Output the (x, y) coordinate of the center of the cell containing the given text.  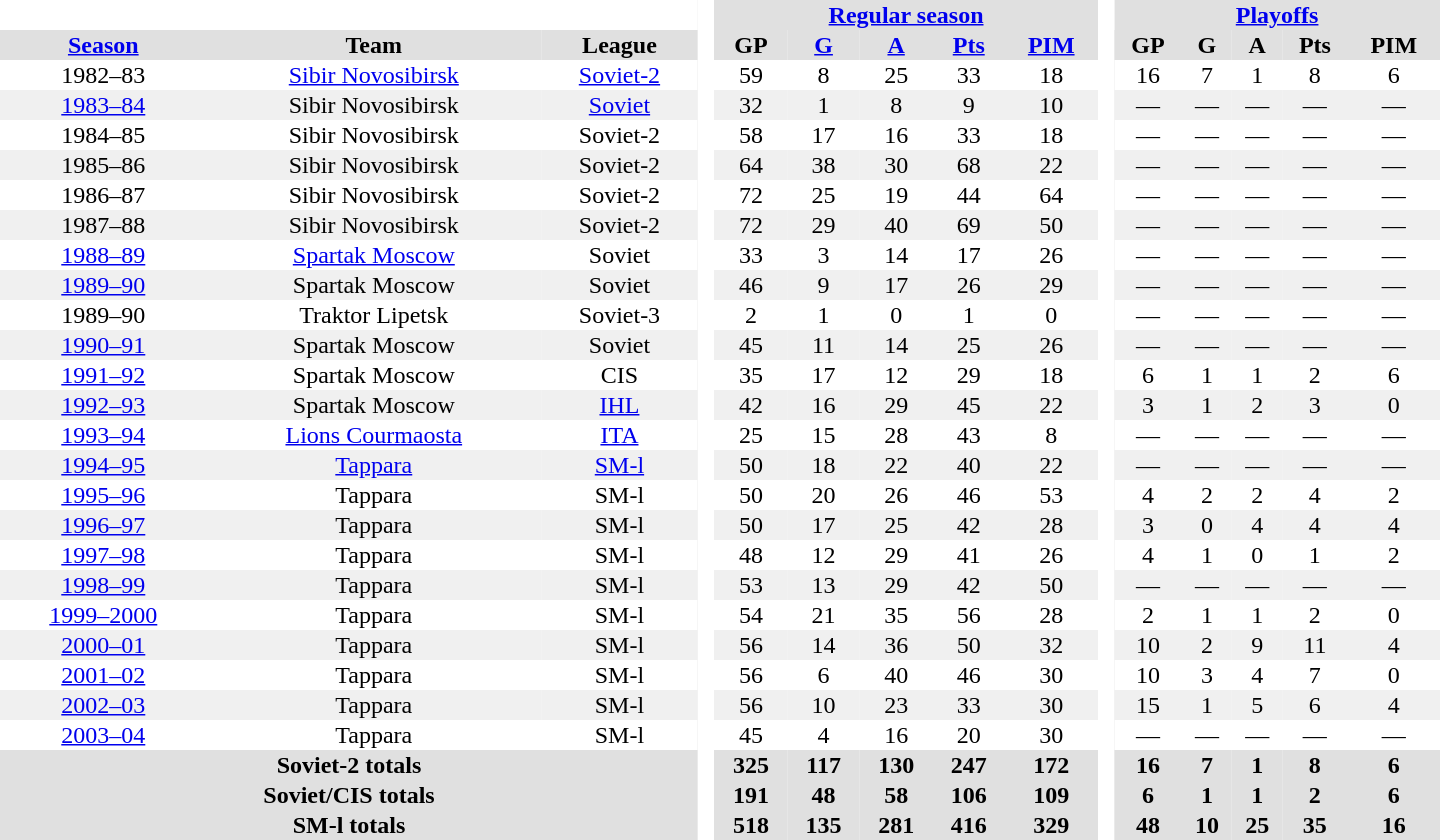
13 (824, 585)
1983–84 (104, 105)
172 (1051, 765)
1991–92 (104, 375)
1995–96 (104, 495)
1996–97 (104, 525)
19 (896, 195)
281 (896, 825)
69 (968, 225)
2000–01 (104, 645)
1993–94 (104, 435)
1992–93 (104, 405)
21 (824, 615)
5 (1257, 705)
1999–2000 (104, 615)
54 (752, 615)
1997–98 (104, 555)
Soviet/CIS totals (349, 795)
1985–86 (104, 165)
43 (968, 435)
135 (824, 825)
1987–88 (104, 225)
68 (968, 165)
1982–83 (104, 75)
130 (896, 765)
2001–02 (104, 675)
Traktor Lipetsk (374, 315)
1988–89 (104, 255)
247 (968, 765)
59 (752, 75)
Playoffs (1277, 15)
41 (968, 555)
1998–99 (104, 585)
518 (752, 825)
38 (824, 165)
2003–04 (104, 735)
Team (374, 45)
191 (752, 795)
2002–03 (104, 705)
325 (752, 765)
1994–95 (104, 465)
1984–85 (104, 135)
Regular season (906, 15)
109 (1051, 795)
1990–91 (104, 345)
Soviet-3 (620, 315)
CIS (620, 375)
36 (896, 645)
Lions Courmaosta (374, 435)
117 (824, 765)
329 (1051, 825)
ITA (620, 435)
23 (896, 705)
416 (968, 825)
SM-l totals (349, 825)
44 (968, 195)
Soviet-2 totals (349, 765)
1986–87 (104, 195)
Season (104, 45)
106 (968, 795)
League (620, 45)
IHL (620, 405)
